Detect which cell encompasses the target text, then output its (x, y) center coordinate. 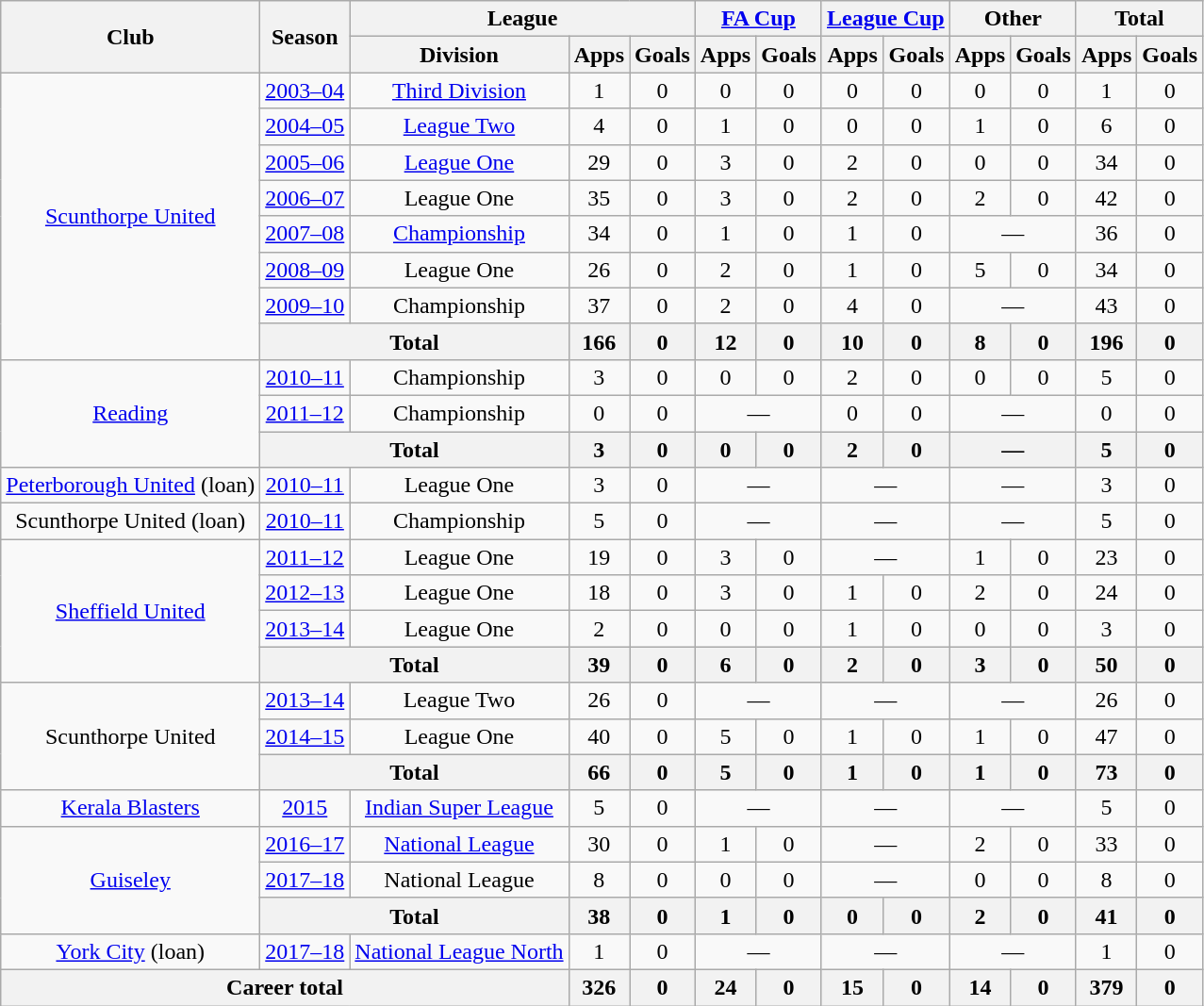
FA Cup (758, 19)
Division (459, 55)
Reading (130, 413)
National League North (459, 951)
2014–15 (305, 736)
15 (852, 987)
2012–13 (305, 593)
League Cup (885, 19)
18 (599, 593)
Kerala Blasters (130, 808)
Club (130, 37)
33 (1106, 844)
League (522, 19)
19 (599, 557)
Peterborough United (loan) (130, 486)
Guiseley (130, 880)
73 (1106, 772)
2016–17 (305, 844)
42 (1106, 198)
47 (1106, 736)
36 (1106, 234)
66 (599, 772)
379 (1106, 987)
39 (599, 665)
326 (599, 987)
50 (1106, 665)
196 (1106, 341)
43 (1106, 305)
Third Division (459, 91)
35 (599, 198)
41 (1106, 915)
2015 (305, 808)
38 (599, 915)
Season (305, 37)
York City (loan) (130, 951)
14 (980, 987)
2005–06 (305, 162)
2007–08 (305, 234)
2009–10 (305, 305)
2008–09 (305, 270)
Indian Super League (459, 808)
Sheffield United (130, 611)
37 (599, 305)
2004–05 (305, 126)
40 (599, 736)
Other (1013, 19)
10 (852, 341)
Career total (285, 987)
23 (1106, 557)
Scunthorpe United (loan) (130, 521)
29 (599, 162)
2006–07 (305, 198)
30 (599, 844)
166 (599, 341)
12 (725, 341)
2003–04 (305, 91)
